Identify which cell holds the provided text, then report its (x, y) central coordinate. 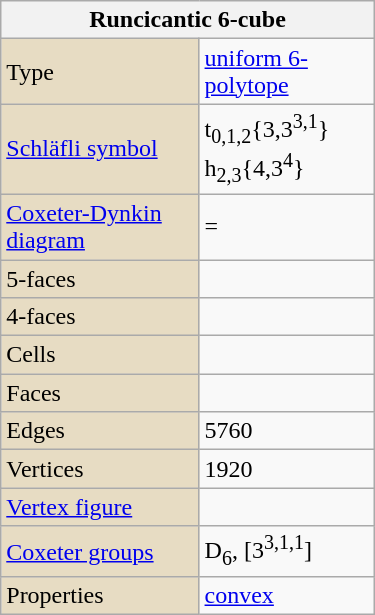
= (286, 226)
Vertices (100, 469)
Cells (100, 355)
5-faces (100, 279)
uniform 6-polytope (286, 72)
Coxeter groups (100, 552)
Schläfli symbol (100, 150)
Properties (100, 596)
convex (286, 596)
4-faces (100, 317)
D6, [33,1,1] (286, 552)
5760 (286, 431)
Coxeter-Dynkin diagram (100, 226)
Vertex figure (100, 507)
1920 (286, 469)
t0,1,2{3,33,1}h2,3{4,34} (286, 150)
Edges (100, 431)
Faces (100, 393)
Type (100, 72)
Runcicantic 6-cube (188, 20)
